Extract the [x, y] coordinate from the center of the cell holding the provided text.  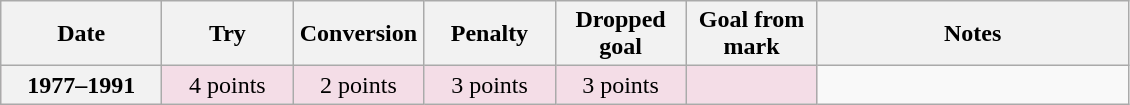
4 points [228, 85]
Goal from mark [752, 34]
Notes [972, 34]
Dropped goal [620, 34]
2 points [358, 85]
Date [82, 34]
1977–1991 [82, 85]
Try [228, 34]
Penalty [490, 34]
Conversion [358, 34]
